Detect which cell encompasses the target text, then output its [X, Y] center coordinate. 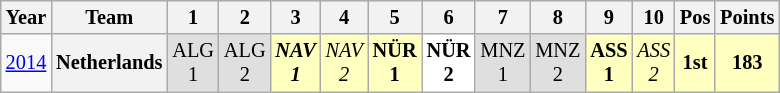
4 [344, 17]
10 [654, 17]
9 [608, 17]
NAV2 [344, 63]
ASS1 [608, 63]
2 [245, 17]
Netherlands [109, 63]
ALG1 [193, 63]
1 [193, 17]
8 [558, 17]
3 [296, 17]
NÜR2 [449, 63]
MNZ1 [502, 63]
ALG2 [245, 63]
Points [747, 17]
183 [747, 63]
ASS2 [654, 63]
MNZ2 [558, 63]
1st [695, 63]
NAV1 [296, 63]
7 [502, 17]
Year [26, 17]
NÜR1 [395, 63]
6 [449, 17]
Team [109, 17]
Pos [695, 17]
5 [395, 17]
2014 [26, 63]
